Return [x, y] of the center of cell containing provided text 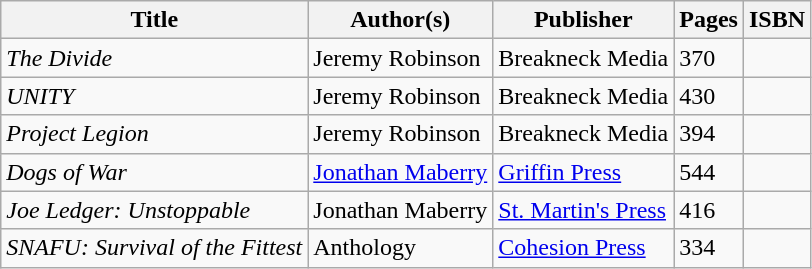
The Divide [154, 58]
416 [709, 210]
Publisher [584, 20]
ISBN [776, 20]
334 [709, 248]
Dogs of War [154, 172]
Author(s) [400, 20]
370 [709, 58]
Griffin Press [584, 172]
Anthology [400, 248]
Pages [709, 20]
SNAFU: Survival of the Fittest [154, 248]
Title [154, 20]
UNITY [154, 96]
544 [709, 172]
Project Legion [154, 134]
394 [709, 134]
Joe Ledger: Unstoppable [154, 210]
430 [709, 96]
St. Martin's Press [584, 210]
Cohesion Press [584, 248]
